Identify which cell holds the provided text, then report its [X, Y] central coordinate. 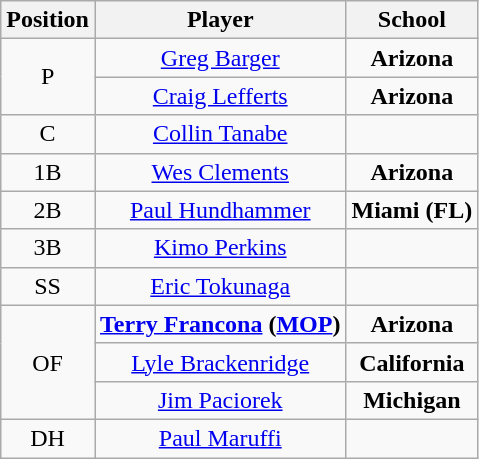
Miami (FL) [412, 210]
Kimo Perkins [220, 248]
California [412, 362]
2B [48, 210]
Eric Tokunaga [220, 286]
Wes Clements [220, 172]
C [48, 134]
3B [48, 248]
OF [48, 362]
Paul Maruffi [220, 438]
Player [220, 20]
Jim Paciorek [220, 400]
P [48, 77]
Lyle Brackenridge [220, 362]
Greg Barger [220, 58]
School [412, 20]
Terry Francona (MOP) [220, 324]
1B [48, 172]
Position [48, 20]
Michigan [412, 400]
DH [48, 438]
Paul Hundhammer [220, 210]
SS [48, 286]
Collin Tanabe [220, 134]
Craig Lefferts [220, 96]
